Detect which cell encompasses the target text, then output its [x, y] center coordinate. 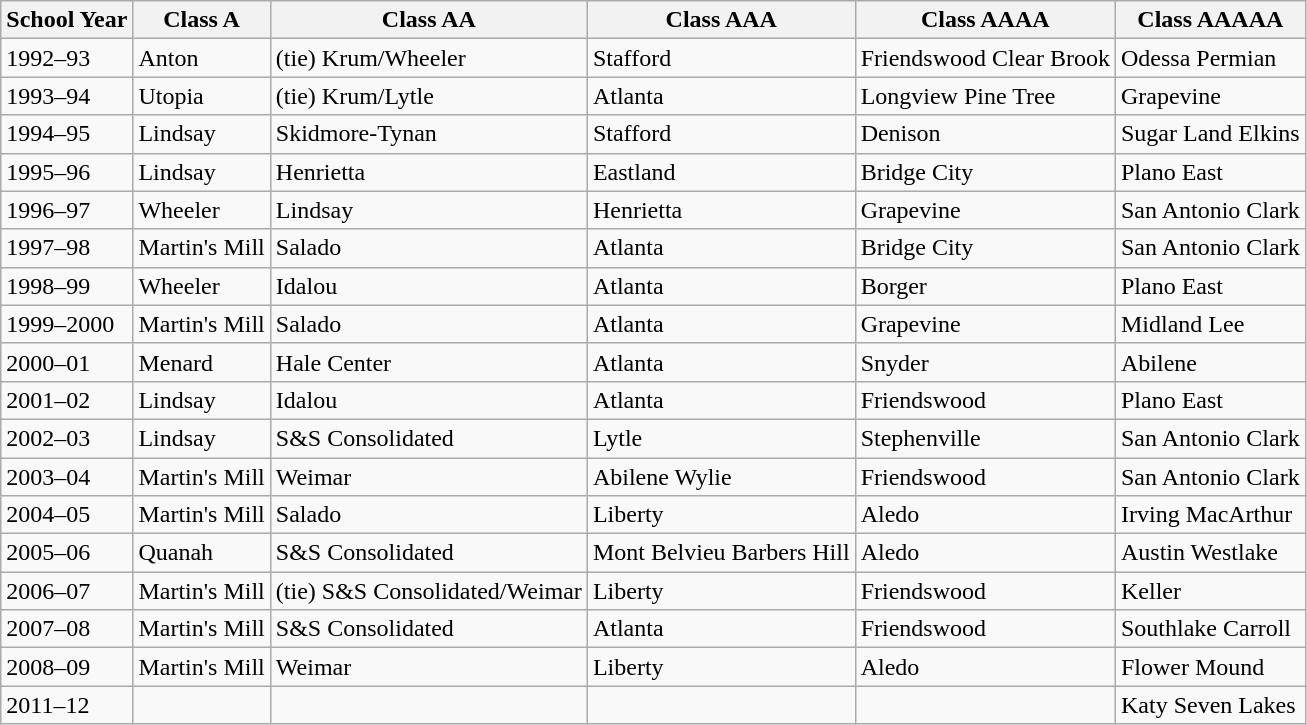
1997–98 [67, 248]
Longview Pine Tree [985, 96]
2003–04 [67, 477]
Eastland [721, 172]
Quanah [202, 553]
Southlake Carroll [1210, 629]
Class AA [428, 20]
Irving MacArthur [1210, 515]
Anton [202, 58]
Lytle [721, 438]
Hale Center [428, 362]
Class AAA [721, 20]
1996–97 [67, 210]
Flower Mound [1210, 667]
Class AAAAA [1210, 20]
Utopia [202, 96]
Midland Lee [1210, 324]
Skidmore-Tynan [428, 134]
2002–03 [67, 438]
Class A [202, 20]
2011–12 [67, 705]
1995–96 [67, 172]
Abilene [1210, 362]
Abilene Wylie [721, 477]
2001–02 [67, 400]
(tie) Krum/Wheeler [428, 58]
2007–08 [67, 629]
Snyder [985, 362]
1993–94 [67, 96]
2004–05 [67, 515]
Stephenville [985, 438]
Menard [202, 362]
Sugar Land Elkins [1210, 134]
Katy Seven Lakes [1210, 705]
Odessa Permian [1210, 58]
2000–01 [67, 362]
Keller [1210, 591]
School Year [67, 20]
1999–2000 [67, 324]
(tie) Krum/Lytle [428, 96]
2006–07 [67, 591]
Borger [985, 286]
2008–09 [67, 667]
2005–06 [67, 553]
Denison [985, 134]
Austin Westlake [1210, 553]
1998–99 [67, 286]
(tie) S&S Consolidated/Weimar [428, 591]
Mont Belvieu Barbers Hill [721, 553]
1994–95 [67, 134]
1992–93 [67, 58]
Class AAAA [985, 20]
Friendswood Clear Brook [985, 58]
